Scan for the cell matching the given text and deliver its (X, Y) coordinate at center. 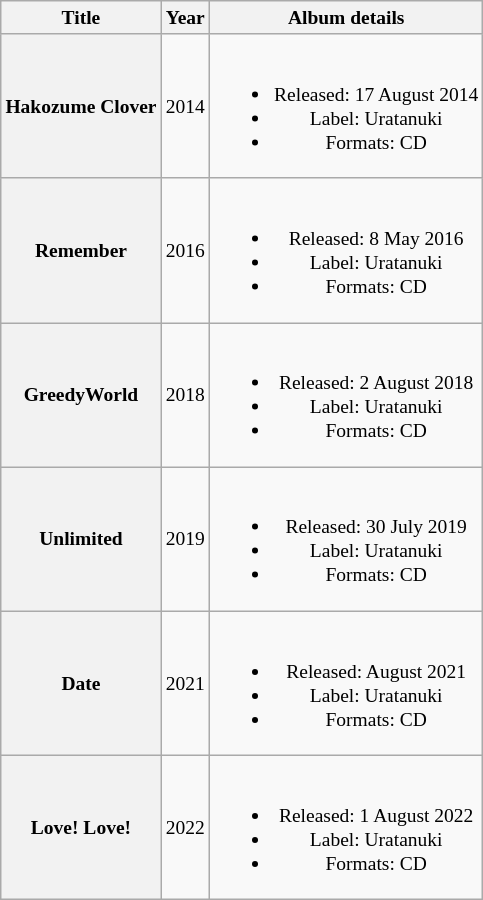
Unlimited (81, 539)
Hakozume Clover (81, 106)
Album details (346, 18)
2016 (185, 250)
Released: 17 August 2014Label: UratanukiFormats: CD (346, 106)
2022 (185, 827)
Released: August 2021Label: UratanukiFormats: CD (346, 683)
Date (81, 683)
Released: 1 August 2022Label: UratanukiFormats: CD (346, 827)
Released: 8 May 2016Label: UratanukiFormats: CD (346, 250)
GreedyWorld (81, 395)
Remember (81, 250)
Released: 2 August 2018Label: UratanukiFormats: CD (346, 395)
2018 (185, 395)
Love! Love! (81, 827)
2014 (185, 106)
Released: 30 July 2019Label: UratanukiFormats: CD (346, 539)
Title (81, 18)
2021 (185, 683)
Year (185, 18)
2019 (185, 539)
